Capture the cell that displays the provided text and extract its [X, Y] central coordinate. 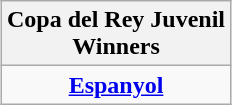
Espanyol [116, 85]
Copa del Rey JuvenilWinners [116, 34]
